Extract the (x, y) coordinate from the center of the cell holding the provided text.  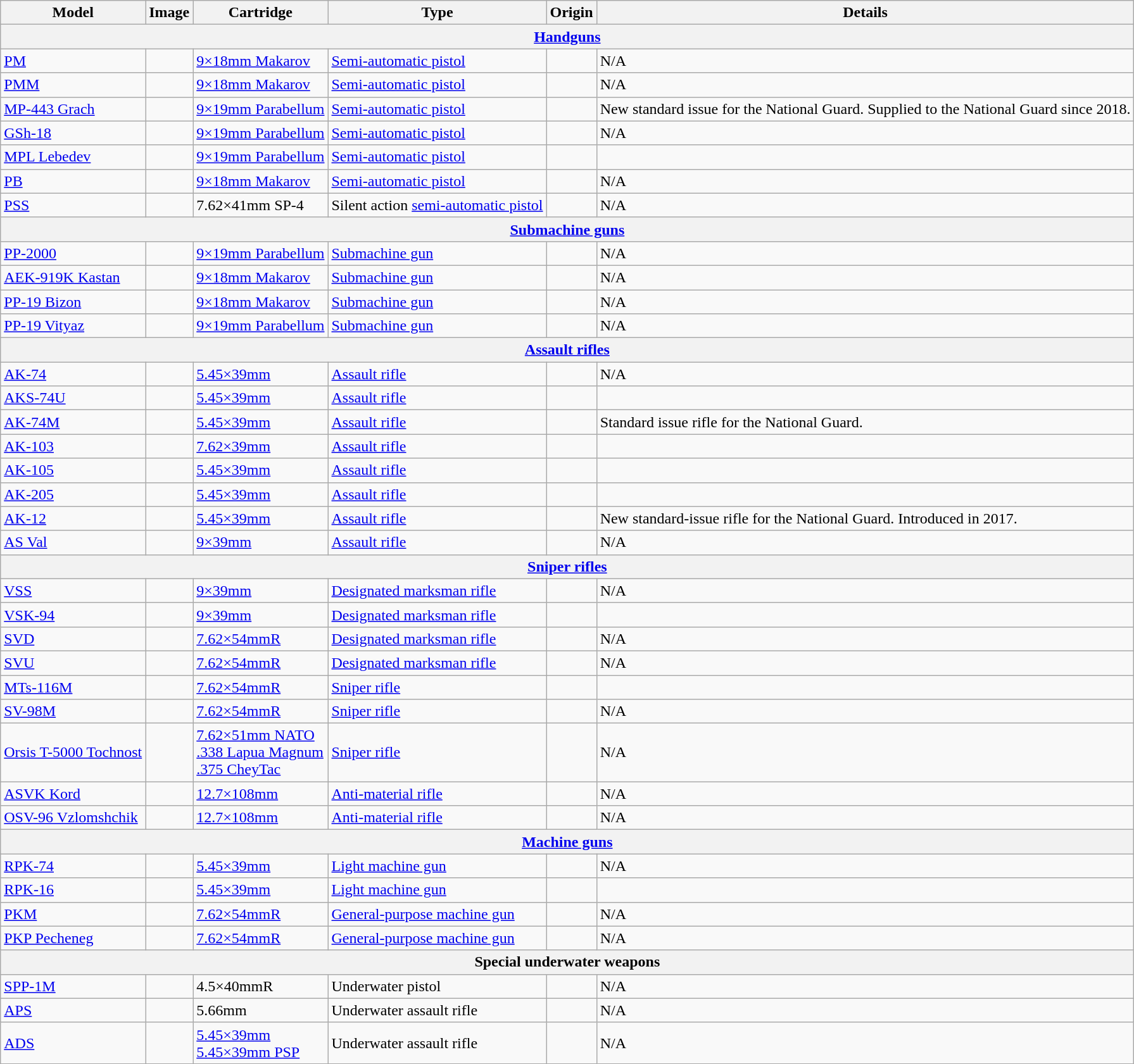
VSS (73, 591)
MP-443 Grach (73, 109)
SPP-1M (73, 986)
5.45×39mm5.45×39mm PSP (261, 1043)
Sniper rifles (567, 566)
MPL Lebedev (73, 157)
Image (170, 13)
PKP Pecheneg (73, 938)
Standard issue rifle for the National Guard. (865, 422)
7.62×51mm NATO.338 Lapua Magnum.375 CheyTac (261, 753)
AK-205 (73, 494)
Submachine guns (567, 229)
SVD (73, 639)
7.62×39mm (261, 446)
VSK-94 (73, 615)
Underwater pistol (437, 986)
7.62×41mm SP-4 (261, 205)
New standard-issue rifle for the National Guard. Introduced in 2017. (865, 518)
AEK-919K Kastan (73, 277)
Silent action semi-automatic pistol (437, 205)
Assault rifles (567, 350)
MTs-116M (73, 687)
ADS (73, 1043)
4.5×40mmR (261, 986)
New standard issue for the National Guard. Supplied to the National Guard since 2018. (865, 109)
Type (437, 13)
ASVK Kord (73, 794)
AS Val (73, 542)
AK-103 (73, 446)
AK-105 (73, 470)
AK-12 (73, 518)
Orsis T-5000 Tochnost (73, 753)
PP-19 Vityaz (73, 326)
PP-19 Bizon (73, 302)
GSh-18 (73, 133)
5.66mm (261, 1010)
Handguns (567, 37)
RPK-74 (73, 866)
AKS-74U (73, 398)
Model (73, 13)
PKM (73, 914)
SV-98M (73, 711)
PM (73, 61)
SVU (73, 663)
AK-74M (73, 422)
Cartridge (261, 13)
PB (73, 181)
Origin (571, 13)
PSS (73, 205)
Special underwater weapons (567, 962)
PMM (73, 85)
Machine guns (567, 842)
PP-2000 (73, 253)
Details (865, 13)
AK-74 (73, 374)
OSV-96 Vzlomshchik (73, 818)
APS (73, 1010)
RPK-16 (73, 890)
